Scan for the cell matching the given text and deliver its (x, y) coordinate at center. 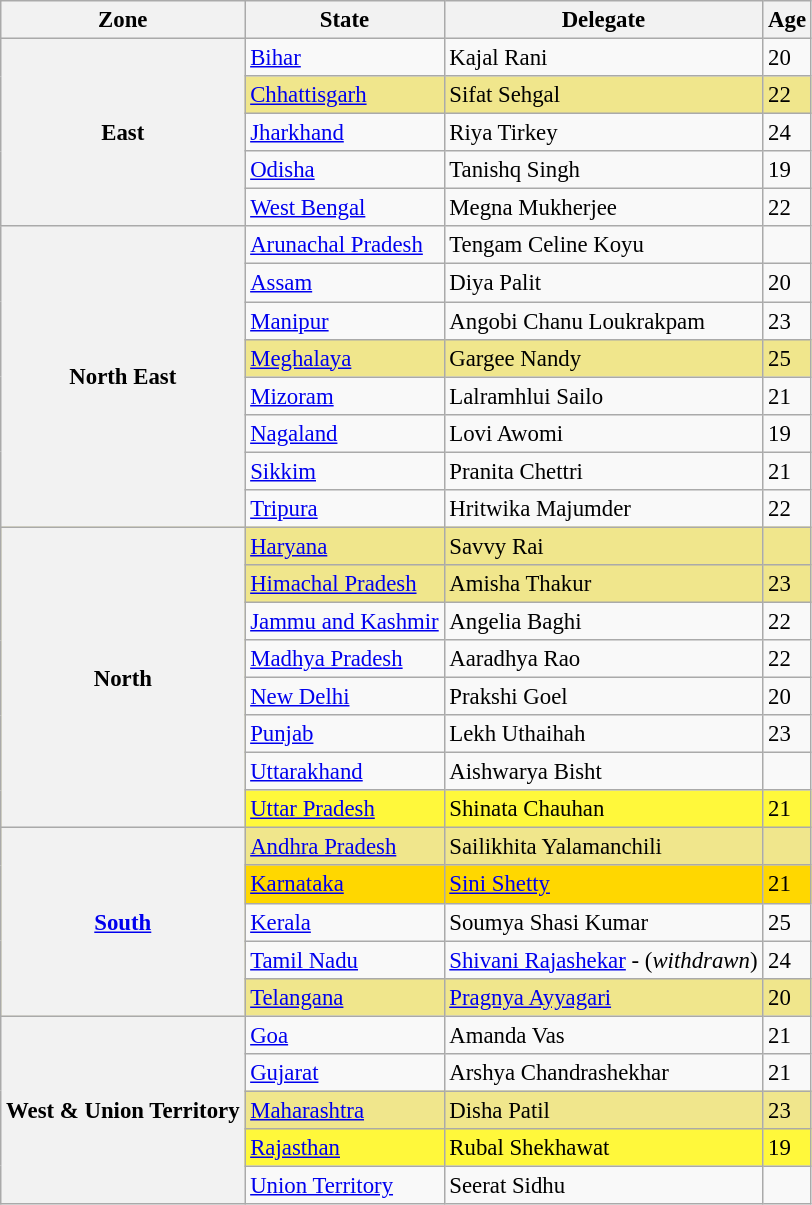
Union Territory (344, 1185)
Seerat Sidhu (604, 1185)
Zone (123, 20)
Bihar (344, 58)
Sailikhita Yalamanchili (604, 847)
South (123, 922)
Gargee Nandy (604, 358)
West Bengal (344, 208)
Diya Palit (604, 283)
Kerala (344, 922)
Sini Shetty (604, 885)
Assam (344, 283)
Arunachal Pradesh (344, 245)
Lalramhlui Sailo (604, 396)
Soumya Shasi Kumar (604, 922)
Punjab (344, 734)
State (344, 20)
North East (123, 376)
Angelia Baghi (604, 621)
Sifat Sehgal (604, 95)
Tripura (344, 509)
Hritwika Majumder (604, 509)
Manipur (344, 321)
Arshya Chandrashekhar (604, 1073)
Rubal Shekhawat (604, 1148)
Pranita Chettri (604, 471)
Goa (344, 1035)
Shinata Chauhan (604, 809)
West & Union Territory (123, 1110)
Megna Mukherjee (604, 208)
Jammu and Kashmir (344, 621)
Tengam Celine Koyu (604, 245)
Amisha Thakur (604, 584)
Shivani Rajashekar - (withdrawn) (604, 960)
Riya Tirkey (604, 133)
Lovi Awomi (604, 433)
Delegate (604, 20)
Meghalaya (344, 358)
Rajasthan (344, 1148)
Disha Patil (604, 1110)
Aishwarya Bisht (604, 772)
Nagaland (344, 433)
Age (788, 20)
Kajal Rani (604, 58)
Lekh Uthaihah (604, 734)
Himachal Pradesh (344, 584)
Mizoram (344, 396)
East (123, 133)
Aaradhya Rao (604, 659)
Haryana (344, 546)
Uttarakhand (344, 772)
Jharkhand (344, 133)
Sikkim (344, 471)
Madhya Pradesh (344, 659)
Odisha (344, 170)
Tanishq Singh (604, 170)
Chhattisgarh (344, 95)
Gujarat (344, 1073)
Uttar Pradesh (344, 809)
Savvy Rai (604, 546)
Pragnya Ayyagari (604, 997)
Angobi Chanu Loukrakpam (604, 321)
North (123, 678)
Tamil Nadu (344, 960)
Andhra Pradesh (344, 847)
Karnataka (344, 885)
Amanda Vas (604, 1035)
Prakshi Goel (604, 697)
Telangana (344, 997)
New Delhi (344, 697)
Maharashtra (344, 1110)
